Output the (x, y) coordinate of the center of the cell containing the given text.  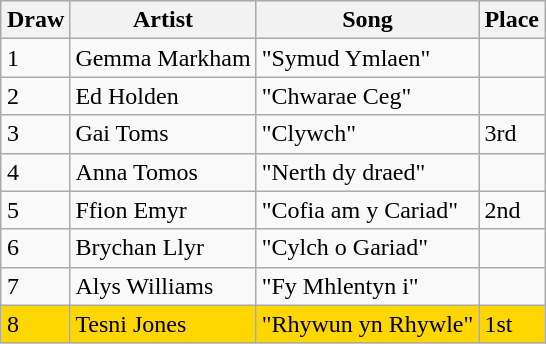
6 (35, 248)
3 (35, 134)
"Nerth dy draed" (368, 172)
Draw (35, 20)
Gai Toms (163, 134)
"Clywch" (368, 134)
2 (35, 96)
"Chwarae Ceg" (368, 96)
2nd (512, 210)
Gemma Markham (163, 58)
5 (35, 210)
Tesni Jones (163, 324)
Brychan Llyr (163, 248)
1 (35, 58)
8 (35, 324)
"Cofia am y Cariad" (368, 210)
3rd (512, 134)
Place (512, 20)
Alys Williams (163, 286)
Ffion Emyr (163, 210)
1st (512, 324)
4 (35, 172)
Anna Tomos (163, 172)
7 (35, 286)
"Cylch o Gariad" (368, 248)
Song (368, 20)
"Fy Mhlentyn i" (368, 286)
"Rhywun yn Rhywle" (368, 324)
Artist (163, 20)
"Symud Ymlaen" (368, 58)
Ed Holden (163, 96)
